Output the [X, Y] coordinate of the center of the cell containing the given text.  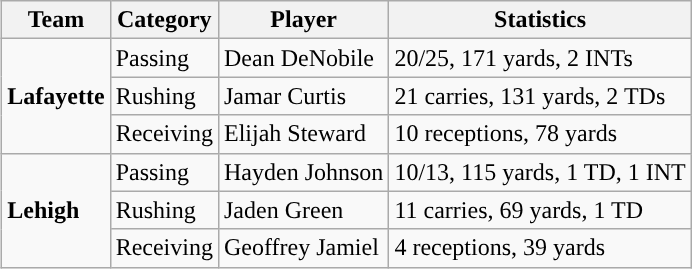
10/13, 115 yards, 1 TD, 1 INT [540, 172]
Team [56, 20]
Category [164, 20]
Lafayette [56, 96]
Player [303, 20]
21 carries, 131 yards, 2 TDs [540, 96]
Dean DeNobile [303, 58]
4 receptions, 39 yards [540, 248]
Statistics [540, 20]
Jamar Curtis [303, 96]
Hayden Johnson [303, 172]
20/25, 171 yards, 2 INTs [540, 58]
Geoffrey Jamiel [303, 248]
Jaden Green [303, 210]
Lehigh [56, 210]
11 carries, 69 yards, 1 TD [540, 210]
Elijah Steward [303, 134]
10 receptions, 78 yards [540, 134]
